Search for the cell housing the specified text and yield its [X, Y] center coordinate. 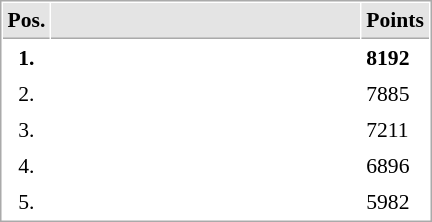
5. [26, 201]
1. [26, 57]
5982 [396, 201]
Points [396, 21]
7211 [396, 129]
6896 [396, 165]
4. [26, 165]
7885 [396, 93]
2. [26, 93]
8192 [396, 57]
Pos. [26, 21]
3. [26, 129]
